Determine the [x, y] coordinate at the center of the cell enclosing the given text.  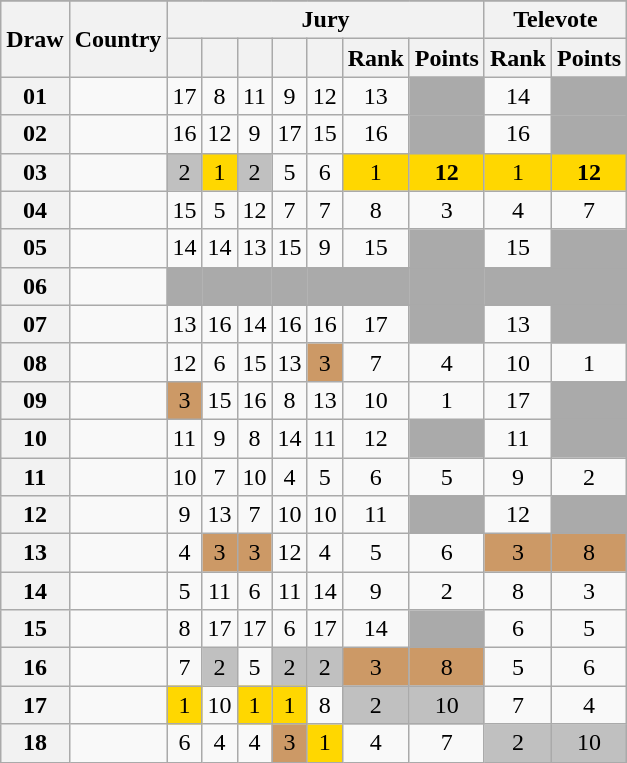
04 [35, 210]
02 [35, 134]
Jury [326, 20]
Draw [35, 39]
09 [35, 400]
03 [35, 172]
07 [35, 324]
Televote [555, 20]
01 [35, 96]
06 [35, 286]
08 [35, 362]
Country [118, 39]
18 [35, 743]
05 [35, 248]
